Pinpoint the cell where the given text exists, returning its [x, y] midpoint coordinate. 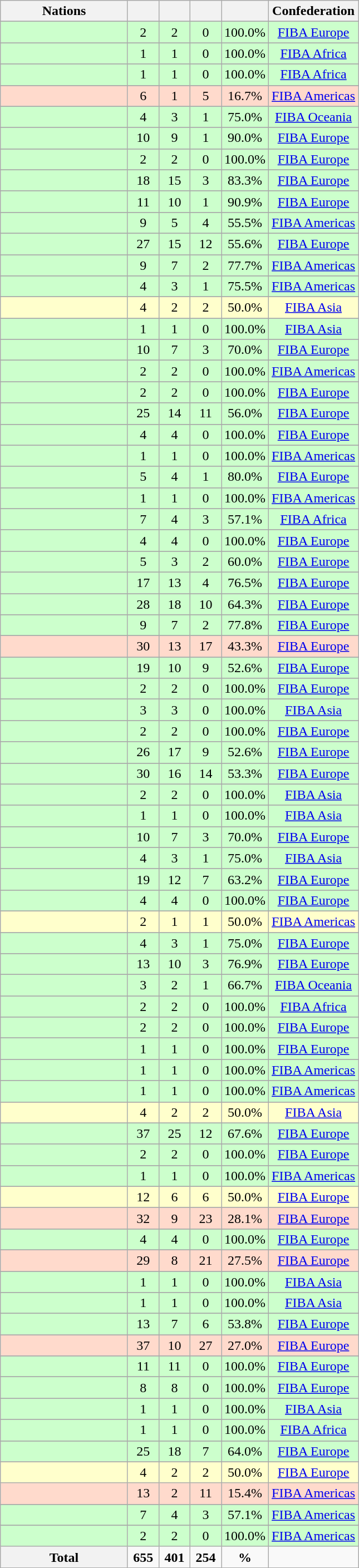
53.3% [245, 773]
28.1% [245, 1218]
83.3% [245, 180]
32 [143, 1218]
60.0% [245, 561]
90.0% [245, 138]
53.8% [245, 1324]
Confederation [314, 11]
76.9% [245, 964]
64.3% [245, 604]
23 [205, 1218]
67.6% [245, 1133]
28 [143, 604]
29 [143, 1260]
Nations [65, 11]
16 [174, 773]
77.8% [245, 625]
% [245, 1557]
254 [205, 1557]
77.7% [245, 265]
21 [205, 1260]
56.0% [245, 413]
Total [65, 1557]
27.5% [245, 1260]
27.0% [245, 1345]
64.0% [245, 1451]
75.5% [245, 287]
55.5% [245, 223]
66.7% [245, 985]
16.7% [245, 96]
15.4% [245, 1493]
63.2% [245, 879]
80.0% [245, 477]
90.9% [245, 201]
655 [143, 1557]
43.3% [245, 647]
26 [143, 752]
76.5% [245, 583]
401 [174, 1557]
55.6% [245, 244]
